Extract the (x, y) coordinate from the center of the cell holding the provided text.  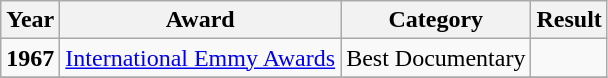
Award (200, 20)
Best Documentary (436, 58)
International Emmy Awards (200, 58)
Year (30, 20)
Result (569, 20)
1967 (30, 58)
Category (436, 20)
